For the text-containing cell, return its midpoint in [X, Y] coordinate format. 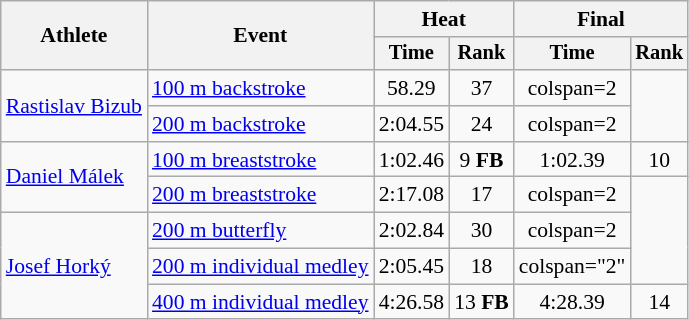
colspan="2" [572, 267]
37 [482, 88]
200 m butterfly [260, 231]
17 [482, 195]
Heat [444, 19]
13 FB [482, 302]
2:05.45 [412, 267]
4:28.39 [572, 302]
58.29 [412, 88]
100 m breaststroke [260, 160]
1:02.39 [572, 160]
200 m breaststroke [260, 195]
2:04.55 [412, 124]
Athlete [74, 36]
Final [601, 19]
2:17.08 [412, 195]
10 [659, 160]
14 [659, 302]
400 m individual medley [260, 302]
200 m individual medley [260, 267]
200 m backstroke [260, 124]
100 m backstroke [260, 88]
Josef Horký [74, 266]
24 [482, 124]
30 [482, 231]
Daniel Málek [74, 178]
Event [260, 36]
9 FB [482, 160]
Rastislav Bizub [74, 106]
1:02.46 [412, 160]
2:02.84 [412, 231]
4:26.58 [412, 302]
18 [482, 267]
